Extract the (X, Y) coordinate from the center of the cell holding the provided text.  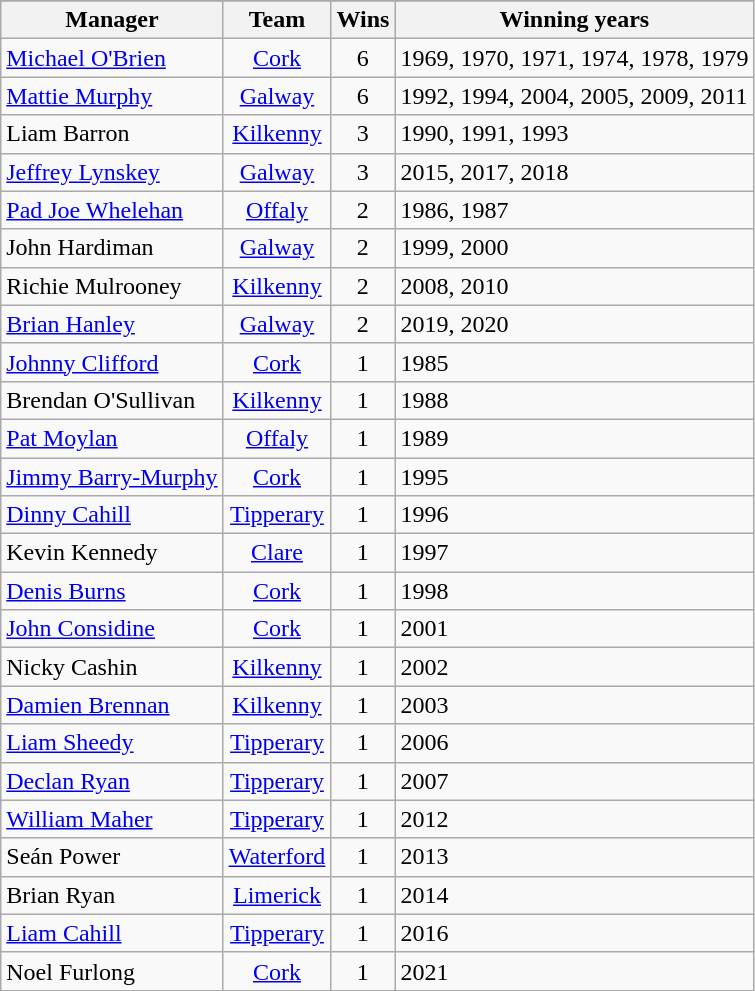
2003 (574, 705)
Pad Joe Whelehan (112, 210)
Team (277, 20)
Nicky Cashin (112, 667)
Dinny Cahill (112, 515)
Brendan O'Sullivan (112, 400)
Waterford (277, 857)
Liam Cahill (112, 933)
Jimmy Barry-Murphy (112, 477)
2012 (574, 819)
Noel Furlong (112, 971)
Johnny Clifford (112, 362)
1969, 1970, 1971, 1974, 1978, 1979 (574, 58)
Mattie Murphy (112, 96)
1988 (574, 400)
Manager (112, 20)
Liam Barron (112, 134)
1992, 1994, 2004, 2005, 2009, 2011 (574, 96)
2014 (574, 895)
1986, 1987 (574, 210)
2007 (574, 781)
Limerick (277, 895)
1995 (574, 477)
Declan Ryan (112, 781)
1989 (574, 438)
Richie Mulrooney (112, 286)
2006 (574, 743)
Wins (363, 20)
Winning years (574, 20)
Michael O'Brien (112, 58)
1990, 1991, 1993 (574, 134)
2016 (574, 933)
William Maher (112, 819)
Brian Hanley (112, 324)
1999, 2000 (574, 248)
2001 (574, 629)
2019, 2020 (574, 324)
Pat Moylan (112, 438)
John Considine (112, 629)
Damien Brennan (112, 705)
Liam Sheedy (112, 743)
1997 (574, 553)
Jeffrey Lynskey (112, 172)
2015, 2017, 2018 (574, 172)
Brian Ryan (112, 895)
2013 (574, 857)
Seán Power (112, 857)
Kevin Kennedy (112, 553)
1985 (574, 362)
John Hardiman (112, 248)
2008, 2010 (574, 286)
Denis Burns (112, 591)
1998 (574, 591)
1996 (574, 515)
2021 (574, 971)
Clare (277, 553)
2002 (574, 667)
